Search for the cell housing the specified text and yield its (x, y) center coordinate. 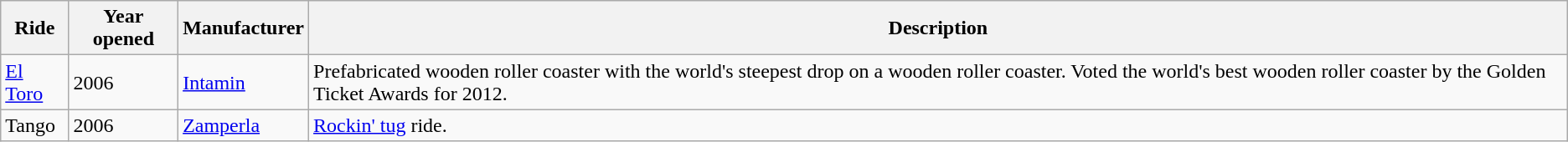
Manufacturer (244, 28)
Zamperla (244, 125)
Ride (35, 28)
Year opened (124, 28)
El Toro (35, 82)
Tango (35, 125)
Intamin (244, 82)
Description (938, 28)
Rockin' tug ride. (938, 125)
